For the text-containing cell, return its midpoint in [X, Y] coordinate format. 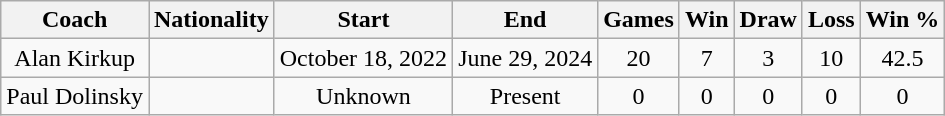
Loss [831, 20]
10 [831, 58]
3 [768, 58]
Present [526, 96]
Win % [902, 20]
Games [639, 20]
Alan Kirkup [75, 58]
Draw [768, 20]
42.5 [902, 58]
October 18, 2022 [363, 58]
Unknown [363, 96]
June 29, 2024 [526, 58]
7 [706, 58]
Nationality [211, 20]
20 [639, 58]
Start [363, 20]
Paul Dolinsky [75, 96]
End [526, 20]
Win [706, 20]
Coach [75, 20]
